Identify which cell holds the provided text, then report its [X, Y] central coordinate. 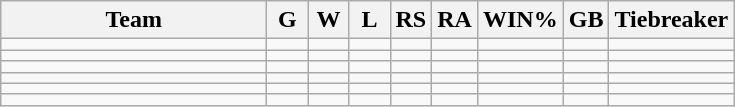
GB [586, 20]
Tiebreaker [672, 20]
Team [134, 20]
L [370, 20]
RA [455, 20]
RS [411, 20]
W [328, 20]
G [288, 20]
WIN% [520, 20]
